Scan for the cell matching the given text and deliver its [X, Y] coordinate at center. 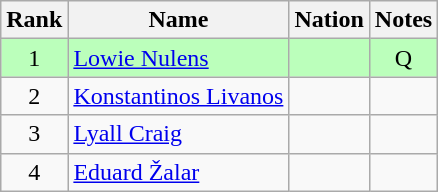
1 [34, 58]
Name [178, 20]
3 [34, 134]
Konstantinos Livanos [178, 96]
Lyall Craig [178, 134]
Nation [329, 20]
Lowie Nulens [178, 58]
Eduard Žalar [178, 172]
2 [34, 96]
Q [403, 58]
Notes [403, 20]
Rank [34, 20]
4 [34, 172]
